Capture the cell that displays the provided text and extract its (x, y) central coordinate. 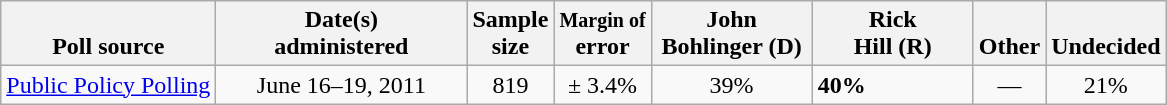
Undecided (1106, 34)
— (1009, 85)
JohnBohlinger (D) (732, 34)
Other (1009, 34)
Margin oferror (602, 34)
Poll source (108, 34)
Public Policy Polling (108, 85)
Date(s)administered (342, 34)
Samplesize (510, 34)
RickHill (R) (892, 34)
June 16–19, 2011 (342, 85)
39% (732, 85)
40% (892, 85)
819 (510, 85)
21% (1106, 85)
± 3.4% (602, 85)
